From the cell containing the given text, extract its center point as [x, y] coordinate. 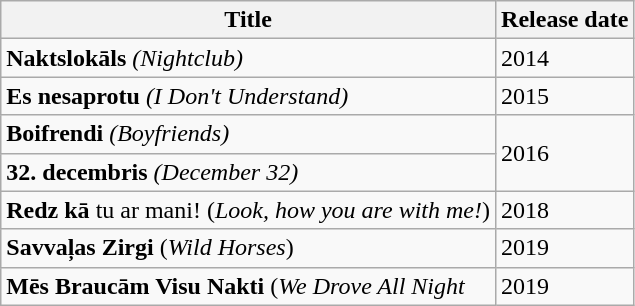
Savvaļas Zirgi (Wild Horses) [248, 248]
2016 [565, 153]
2018 [565, 210]
2015 [565, 96]
Redz kā tu ar mani! (Look, how you are with me!) [248, 210]
Naktslokāls (Nightclub) [248, 58]
32. decembris (December 32) [248, 172]
Es nesaprotu (I Don't Understand) [248, 96]
2014 [565, 58]
Boifrendi (Boyfriends) [248, 134]
Title [248, 20]
Mēs Braucām Visu Nakti (We Drove All Night [248, 286]
Release date [565, 20]
